Search for the cell housing the specified text and yield its (x, y) center coordinate. 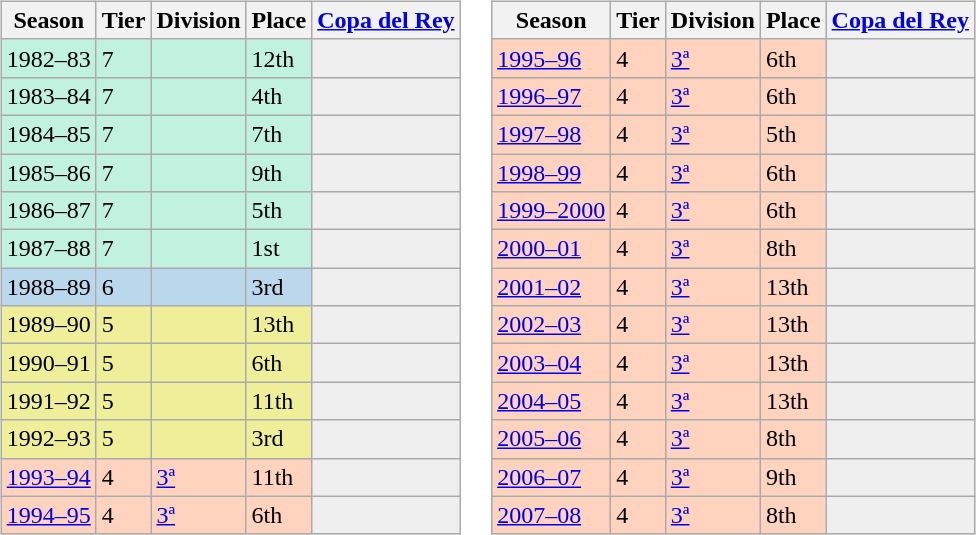
1992–93 (48, 439)
1986–87 (48, 211)
1996–97 (552, 96)
12th (279, 58)
1997–98 (552, 134)
1988–89 (48, 287)
1989–90 (48, 325)
2003–04 (552, 363)
1995–96 (552, 58)
1983–84 (48, 96)
2000–01 (552, 249)
2007–08 (552, 515)
1990–91 (48, 363)
7th (279, 134)
2004–05 (552, 401)
1982–83 (48, 58)
1984–85 (48, 134)
1985–86 (48, 173)
6 (124, 287)
1987–88 (48, 249)
1993–94 (48, 477)
1998–99 (552, 173)
1991–92 (48, 401)
2001–02 (552, 287)
2006–07 (552, 477)
4th (279, 96)
1994–95 (48, 515)
2005–06 (552, 439)
1999–2000 (552, 211)
2002–03 (552, 325)
1st (279, 249)
